For the text-containing cell, return its midpoint in [X, Y] coordinate format. 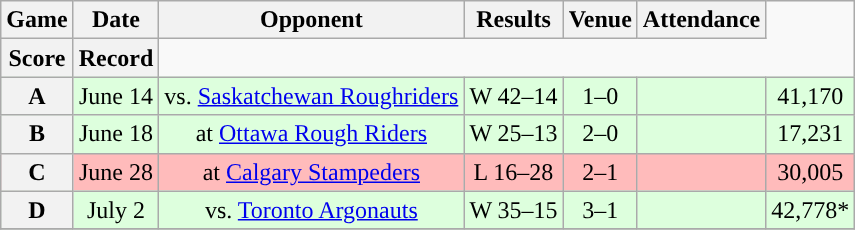
at Ottawa Rough Riders [312, 134]
W 42–14 [514, 96]
Opponent [312, 20]
B [37, 134]
L 16–28 [514, 172]
June 28 [116, 172]
June 14 [116, 96]
42,778* [810, 210]
A [37, 96]
1–0 [600, 96]
2–1 [600, 172]
C [37, 172]
D [37, 210]
17,231 [810, 134]
Attendance [701, 20]
Record [116, 58]
41,170 [810, 96]
3–1 [600, 210]
June 18 [116, 134]
Score [37, 58]
Date [116, 20]
Results [514, 20]
July 2 [116, 210]
vs. Saskatchewan Roughriders [312, 96]
vs. Toronto Argonauts [312, 210]
Game [37, 20]
at Calgary Stampeders [312, 172]
30,005 [810, 172]
Venue [600, 20]
W 25–13 [514, 134]
W 35–15 [514, 210]
2–0 [600, 134]
